From the cell containing the given text, extract its center point as [x, y] coordinate. 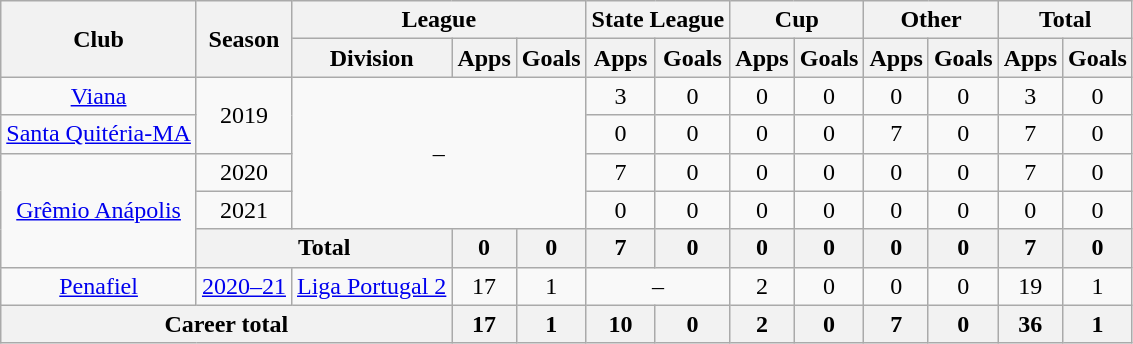
Penafiel [99, 286]
10 [620, 324]
2020 [244, 172]
2020–21 [244, 286]
19 [1030, 286]
State League [658, 20]
Grêmio Anápolis [99, 210]
Career total [226, 324]
Liga Portugal 2 [371, 286]
Santa Quitéria-MA [99, 134]
Cup [797, 20]
Club [99, 39]
2019 [244, 115]
Viana [99, 96]
Other [931, 20]
Season [244, 39]
36 [1030, 324]
Division [371, 58]
League [438, 20]
2021 [244, 210]
